Provide the (x, y) coordinate of the cell's center where the given text is located.  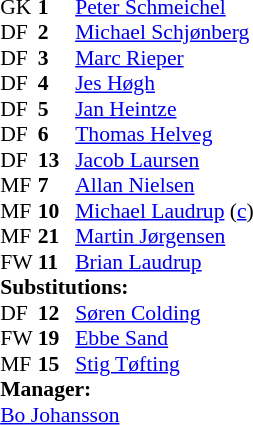
11 (57, 262)
6 (57, 135)
19 (57, 339)
12 (57, 313)
2 (57, 33)
10 (57, 211)
3 (57, 58)
15 (57, 364)
5 (57, 109)
7 (57, 185)
21 (57, 237)
13 (57, 160)
4 (57, 83)
